Provide the [X, Y] coordinate of the cell's center where the given text is located.  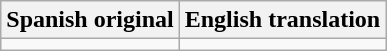
Spanish original [90, 20]
English translation [282, 20]
